Provide the (X, Y) coordinate of the cell's center where the given text is located.  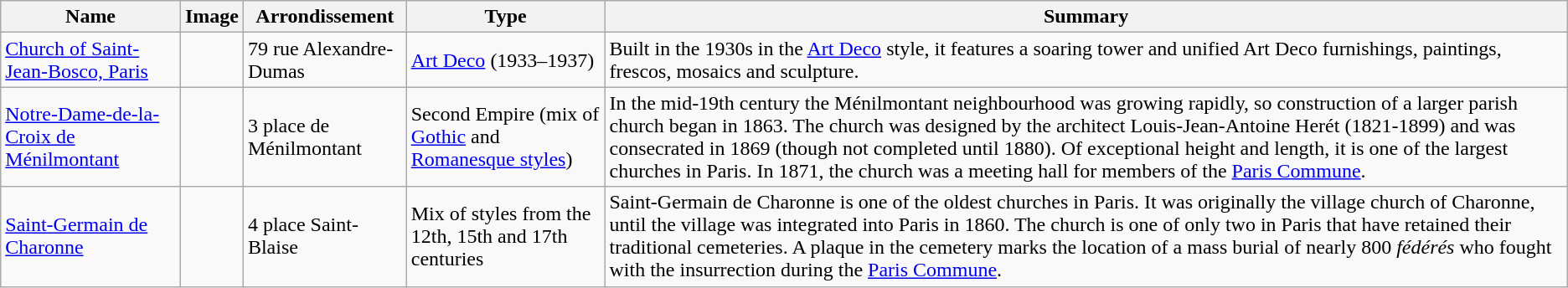
Built in the 1930s in the Art Deco style, it features a soaring tower and unified Art Deco furnishings, paintings, frescos, mosaics and sculpture. (1086, 60)
Image (211, 17)
Notre-Dame-de-la-Croix de Ménilmontant (90, 137)
3 place de Ménilmontant (325, 137)
Saint-Germain de Charonne (90, 236)
Mix of styles from the 12th, 15th and 17th centuries (506, 236)
Second Empire (mix of Gothic and Romanesque styles) (506, 137)
79 rue Alexandre-Dumas (325, 60)
Name (90, 17)
Type (506, 17)
Church of Saint-Jean-Bosco, Paris (90, 60)
Art Deco (1933–1937) (506, 60)
4 place Saint-Blaise (325, 236)
Summary (1086, 17)
Arrondissement (325, 17)
